For the text-containing cell, return its midpoint in (X, Y) coordinate format. 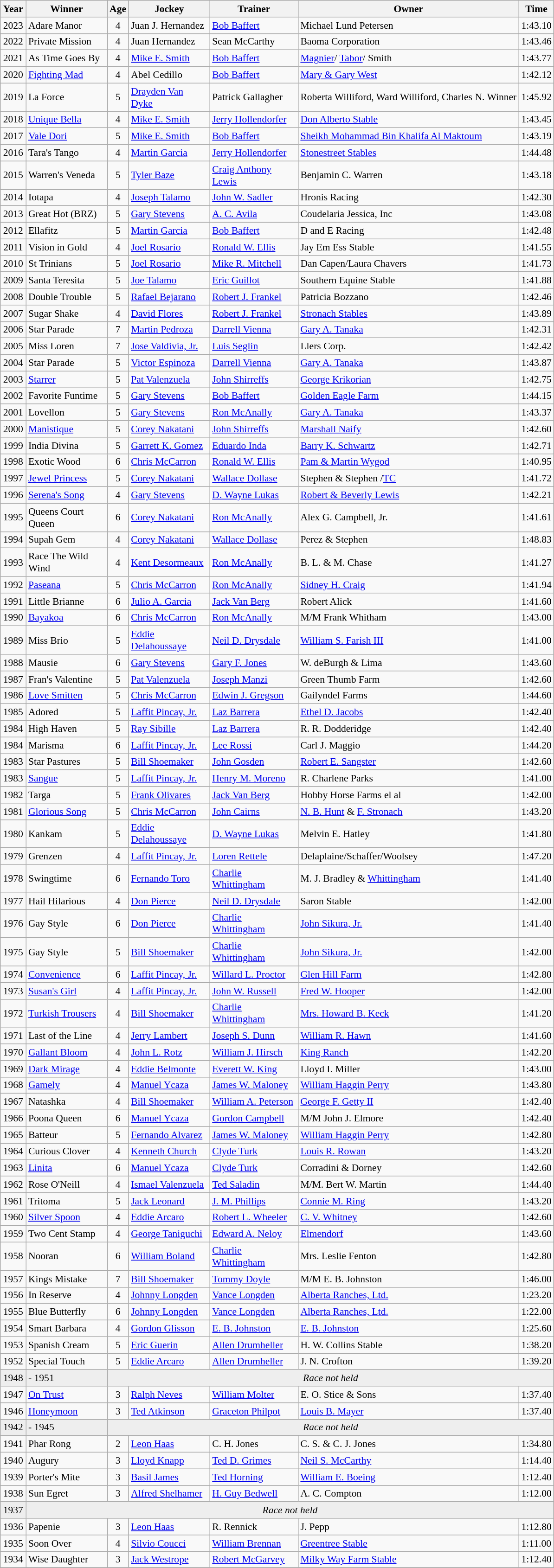
Edwin J. Gregson (254, 696)
1997 (13, 479)
2017 (13, 136)
On Trust (67, 1395)
1:41.88 (536, 281)
1:41.73 (536, 264)
Owner (408, 9)
Turkish Trousers (67, 1013)
1:42.30 (536, 198)
Delaplaine/Schaffer/Woolsey (408, 857)
1:42.75 (536, 379)
Ralph Neves (169, 1395)
1935 (13, 1543)
Drayden Van Dyke (169, 97)
Sean McCarthy (254, 42)
2021 (13, 58)
Jack Leonard (169, 1201)
Fernando Toro (169, 878)
1:22.00 (536, 1312)
Poona Queen (67, 1119)
John L. Rotz (169, 1052)
Wise Daughter (67, 1560)
2005 (13, 346)
Milky Way Farm Stable (408, 1560)
J. M. Phillips (254, 1201)
Curious Clover (67, 1152)
1974 (13, 974)
Special Touch (67, 1362)
High Haven (67, 729)
1961 (13, 1201)
Hail Hilarious (67, 901)
1948 (13, 1378)
1999 (13, 446)
Southern Equine Stable (408, 281)
1:42.71 (536, 446)
Coudelaria Jessica, Inc (408, 214)
Stonestreet Stables (408, 153)
Warren's Veneda (67, 175)
Edward A. Neloy (254, 1234)
1:43.46 (536, 42)
1:40.95 (536, 462)
2016 (13, 153)
1953 (13, 1345)
Perez & Stephen (408, 540)
Juan Hernandez (169, 42)
1:23.20 (536, 1295)
Stephen & Stephen /TC (408, 479)
1:43.80 (536, 1085)
Loren Rettele (254, 857)
Joseph Manzi (254, 679)
William R. Hawn (408, 1036)
John Cairns (254, 812)
1:43.19 (536, 136)
Jerry Lambert (169, 1036)
1939 (13, 1477)
William E. Boeing (408, 1477)
Louis B. Mayer (408, 1411)
Golden Eagle Farm (408, 396)
H. Guy Bedwell (254, 1494)
1964 (13, 1152)
1962 (13, 1184)
1:47.20 (536, 857)
1:34.80 (536, 1444)
1985 (13, 712)
1957 (13, 1279)
Eric Guerin (169, 1345)
1:41.61 (536, 518)
1959 (13, 1234)
Silver Spoon (67, 1217)
Race The Wild Wind (67, 562)
Alfred Shelhamer (169, 1494)
Mike R. Mitchell (254, 264)
Blue Butterfly (67, 1312)
Ellafitz (67, 231)
A. C. Compton (408, 1494)
William Boland (169, 1257)
1982 (13, 795)
1965 (13, 1135)
India Divina (67, 446)
1993 (13, 562)
Tritoma (67, 1201)
In Reserve (67, 1295)
Basil James (169, 1477)
1:12.00 (536, 1494)
George Krikorian (408, 379)
Santa Teresita (67, 281)
Augury (67, 1461)
N. B. Hunt & F. Stronach (408, 812)
Ethel D. Jacobs (408, 712)
Year (13, 9)
John W. Russell (254, 991)
King Ranch (408, 1052)
A. C. Avila (254, 214)
Little Brianne (67, 602)
Tommy Doyle (254, 1279)
Ted Saladin (254, 1184)
1:42.21 (536, 495)
William Molter (254, 1395)
1:43.18 (536, 175)
Tyler Baze (169, 175)
1:41.72 (536, 479)
1:43.08 (536, 214)
Manistique (67, 429)
Natashka (67, 1102)
Silvio Coucci (169, 1543)
Elmendorf (408, 1234)
2004 (13, 363)
Vale Dori (67, 136)
1:12.80 (536, 1527)
Pam & Martin Wygod (408, 462)
M/M John J. Elmore (408, 1119)
2001 (13, 413)
Frank Olivares (169, 795)
William Brennan (254, 1543)
1:44.20 (536, 745)
Patrick Gallagher (254, 97)
1:25.60 (536, 1329)
Phar Rong (67, 1444)
1:43.45 (536, 120)
Victor Espinoza (169, 363)
Alex G. Campbell, Jr. (408, 518)
Two Cent Stamp (67, 1234)
Papenie (67, 1527)
La Force (67, 97)
2019 (13, 97)
Gordon Campbell (254, 1119)
Last of the Line (67, 1036)
M/M. Bert W. Martin (408, 1184)
Julio A. Garcia (169, 602)
Adored (67, 712)
Mrs. Howard B. Keck (408, 1013)
William S. Farish III (408, 640)
Michael Lund Petersen (408, 26)
Mary & Gary West (408, 75)
1:42.20 (536, 1052)
1938 (13, 1494)
Patricia Bozzano (408, 297)
1978 (13, 878)
W. deBurgh & Lima (408, 663)
1991 (13, 602)
1994 (13, 540)
2023 (13, 26)
Nooran (67, 1257)
Gailyndel Farms (408, 696)
Kankam (67, 834)
Joseph Talamo (169, 198)
Jack Westrope (169, 1560)
1:43.37 (536, 413)
2020 (13, 75)
Ted Atkinson (169, 1411)
2003 (13, 379)
1975 (13, 952)
Miss Brio (67, 640)
1:43.87 (536, 363)
Serena's Song (67, 495)
Porter's Mite (67, 1477)
Kings Mistake (67, 1279)
Graceton Philpot (254, 1411)
Smart Barbara (67, 1329)
Ray Sibille (169, 729)
Starrer (67, 379)
Connie M. Ring (408, 1201)
Saron Stable (408, 901)
Convenience (67, 974)
Jewel Princess (67, 479)
1998 (13, 462)
Gary F. Jones (254, 663)
1981 (13, 812)
Jockey (169, 9)
1:43.77 (536, 58)
1958 (13, 1257)
Marshall Naify (408, 429)
Star Pastures (67, 762)
Private Mission (67, 42)
2009 (13, 281)
1979 (13, 857)
Glen Hill Farm (408, 974)
1990 (13, 618)
1988 (13, 663)
1:48.83 (536, 540)
1947 (13, 1395)
1:42.42 (536, 346)
1:41.94 (536, 585)
Supah Gem (67, 540)
1960 (13, 1217)
1956 (13, 1295)
Kent Desormeaux (169, 562)
1:45.92 (536, 97)
Sun Egret (67, 1494)
Unique Bella (67, 120)
1940 (13, 1461)
1:11.00 (536, 1543)
1980 (13, 834)
1968 (13, 1085)
Miss Loren (67, 346)
Lloyd I. Miller (408, 1069)
2013 (13, 214)
1955 (13, 1312)
1937 (13, 1510)
Abel Cedillo (169, 75)
J. N. Crofton (408, 1362)
2007 (13, 314)
1992 (13, 585)
As Time Goes By (67, 58)
Batteur (67, 1135)
William A. Peterson (254, 1102)
Louis R. Rowan (408, 1152)
Everett W. King (254, 1069)
1:41.55 (536, 247)
2006 (13, 330)
Lee Rossi (254, 745)
H. W. Collins Stable (408, 1345)
Magnier/ Tabor/ Smith (408, 58)
2002 (13, 396)
R. R. Dodderidge (408, 729)
Honeymoon (67, 1411)
George F. Getty II (408, 1102)
Swingtime (67, 878)
Mrs. Leslie Fenton (408, 1257)
Joseph S. Dunn (254, 1036)
1:42.12 (536, 75)
Robert & Beverly Lewis (408, 495)
Eduardo Inda (254, 446)
1967 (13, 1102)
2011 (13, 247)
David Flores (169, 314)
George Taniguchi (169, 1234)
Gallant Bloom (67, 1052)
Gordon Glisson (169, 1329)
Joe Talamo (169, 281)
1934 (13, 1560)
John Gosden (254, 762)
Fernando Alvarez (169, 1135)
Dan Capen/Laura Chavers (408, 264)
Linita (67, 1168)
1952 (13, 1362)
1995 (13, 518)
- 1951 (67, 1378)
Grenzen (67, 857)
Jay Em Ess Stable (408, 247)
1969 (13, 1069)
Sheikh Mohammad Bin Khalifa Al Maktoum (408, 136)
Vision in Gold (67, 247)
E. O. Stice & Sons (408, 1395)
Fighting Mad (67, 75)
1:43.89 (536, 314)
Fran's Valentine (67, 679)
Queens Court Queen (67, 518)
2000 (13, 429)
Lovellon (67, 413)
Sidney H. Craig (408, 585)
1946 (13, 1411)
Craig Anthony Lewis (254, 175)
Trainer (254, 9)
Paseana (67, 585)
Fred W. Hooper (408, 991)
2014 (13, 198)
2018 (13, 120)
1:42.48 (536, 231)
M/M Frank Whitham (408, 618)
Adare Manor (67, 26)
C. V. Whitney (408, 1217)
J. Pepp (408, 1527)
1941 (13, 1444)
Rose O'Neill (67, 1184)
Sangue (67, 779)
1970 (13, 1052)
Luis Seglin (254, 346)
Eddie Belmonte (169, 1069)
1:39.20 (536, 1362)
1986 (13, 696)
M/M E. B. Johnston (408, 1279)
Benjamin C. Warren (408, 175)
D and E Racing (408, 231)
Dark Mirage (67, 1069)
Tara's Tango (67, 153)
Henry M. Moreno (254, 779)
Winner (67, 9)
1966 (13, 1119)
Gamely (67, 1085)
Favorite Funtime (67, 396)
1942 (13, 1427)
Robert Alick (408, 602)
1973 (13, 991)
Garrett K. Gomez (169, 446)
2022 (13, 42)
1963 (13, 1168)
William J. Hirsch (254, 1052)
Glorious Song (67, 812)
St Trinians (67, 264)
Stronach Stables (408, 314)
Ismael Valenzuela (169, 1184)
1:41.27 (536, 562)
Don Alberto Stable (408, 120)
1:44.60 (536, 696)
Ted D. Grimes (254, 1461)
Targa (67, 795)
Green Thumb Farm (408, 679)
Bayakoa (67, 618)
Robert L. Wheeler (254, 1217)
Melvin E. Hatley (408, 834)
1977 (13, 901)
Corradini & Dorney (408, 1168)
Rafael Bejarano (169, 297)
Spanish Cream (67, 1345)
1:14.40 (536, 1461)
2010 (13, 264)
Lloyd Knapp (169, 1461)
1936 (13, 1527)
C. S. & C. J. Jones (408, 1444)
Age (118, 9)
1:38.20 (536, 1345)
Eric Guillot (254, 281)
1987 (13, 679)
1:46.00 (536, 1279)
1989 (13, 640)
Exotic Wood (67, 462)
2008 (13, 297)
Martin Pedroza (169, 330)
1:42.46 (536, 297)
Great Hot (BRZ) (67, 214)
Mausie (67, 663)
Llers Corp. (408, 346)
Ted Horning (254, 1477)
Greentree Stable (408, 1543)
- 1945 (67, 1427)
C. H. Jones (254, 1444)
Roberta Williford, Ward Williford, Charles N. Winner (408, 97)
Soon Over (67, 1543)
Baoma Corporation (408, 42)
2015 (13, 175)
Hronis Racing (408, 198)
2012 (13, 231)
Willard L. Proctor (254, 974)
M. J. Bradley & Whittingham (408, 878)
Iotapa (67, 198)
Love Smitten (67, 696)
1:42.31 (536, 330)
1976 (13, 924)
2 (118, 1444)
1996 (13, 495)
1971 (13, 1036)
1:44.15 (536, 396)
1:44.40 (536, 1184)
Time (536, 9)
Kenneth Church (169, 1152)
Robert McGarvey (254, 1560)
Sugar Shake (67, 314)
Robert E. Sangster (408, 762)
Juan J. Hernandez (169, 26)
1:41.20 (536, 1013)
Carl J. Maggio (408, 745)
R. Charlene Parks (408, 779)
B. L. & M. Chase (408, 562)
1:43.10 (536, 26)
Marisma (67, 745)
1:41.80 (536, 834)
1954 (13, 1329)
Barry K. Schwartz (408, 446)
1972 (13, 1013)
Jose Valdivia, Jr. (169, 346)
John W. Sadler (254, 198)
Double Trouble (67, 297)
Neil S. McCarthy (408, 1461)
Hobby Horse Farms el al (408, 795)
R. Rennick (254, 1527)
1:44.48 (536, 153)
Susan's Girl (67, 991)
